From the cell containing the given text, extract its center point as (x, y) coordinate. 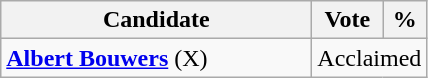
% (405, 20)
Acclaimed (370, 58)
Candidate (156, 20)
Albert Bouwers (X) (156, 58)
Vote (348, 20)
